Identify which cell holds the provided text, then report its (X, Y) central coordinate. 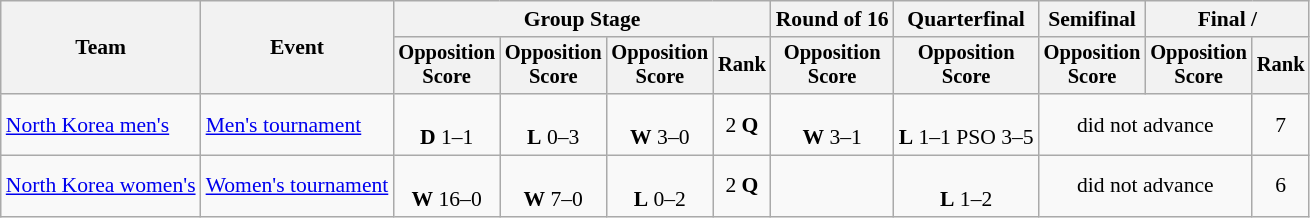
Team (101, 48)
6 (1281, 186)
7 (1281, 124)
Group Stage (582, 19)
Quarterfinal (966, 19)
W 7–0 (554, 186)
Final / (1227, 19)
Event (298, 48)
Round of 16 (832, 19)
D 1–1 (446, 124)
North Korea men's (101, 124)
L 1–1 PSO 3–5 (966, 124)
W 3–0 (660, 124)
Women's tournament (298, 186)
L 0–2 (660, 186)
L 0–3 (554, 124)
W 16–0 (446, 186)
Men's tournament (298, 124)
W 3–1 (832, 124)
L 1–2 (966, 186)
North Korea women's (101, 186)
Semifinal (1092, 19)
